Determine the [x, y] coordinate at the center of the cell enclosing the given text.  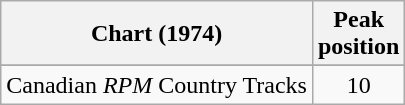
10 [358, 85]
Canadian RPM Country Tracks [157, 85]
Peakposition [358, 34]
Chart (1974) [157, 34]
